Determine the [X, Y] coordinate at the center of the cell enclosing the given text.  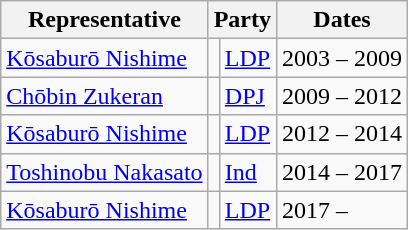
Representative [104, 20]
Chōbin Zukeran [104, 96]
Ind [248, 172]
Dates [342, 20]
Toshinobu Nakasato [104, 172]
2009 – 2012 [342, 96]
2014 – 2017 [342, 172]
2003 – 2009 [342, 58]
2012 – 2014 [342, 134]
DPJ [248, 96]
Party [242, 20]
2017 – [342, 210]
